Extract the [x, y] coordinate from the center of the cell holding the provided text.  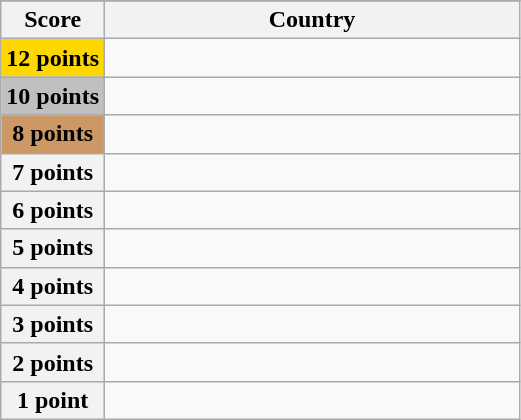
6 points [53, 210]
10 points [53, 96]
8 points [53, 134]
12 points [53, 58]
4 points [53, 286]
2 points [53, 362]
1 point [53, 400]
7 points [53, 172]
5 points [53, 248]
Score [53, 20]
3 points [53, 324]
Country [312, 20]
